Search for the cell housing the specified text and yield its [X, Y] center coordinate. 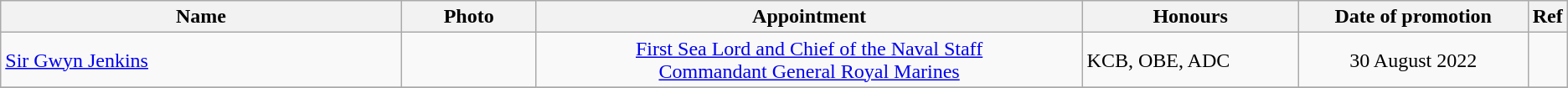
Honours [1190, 17]
Appointment [809, 17]
Name [201, 17]
Ref [1548, 17]
Photo [469, 17]
First Sea Lord and Chief of the Naval Staff Commandant General Royal Marines [809, 60]
Sir Gwyn Jenkins [201, 60]
30 August 2022 [1413, 60]
Date of promotion [1413, 17]
KCB, OBE, ADC [1190, 60]
